For the text-containing cell, return its midpoint in [X, Y] coordinate format. 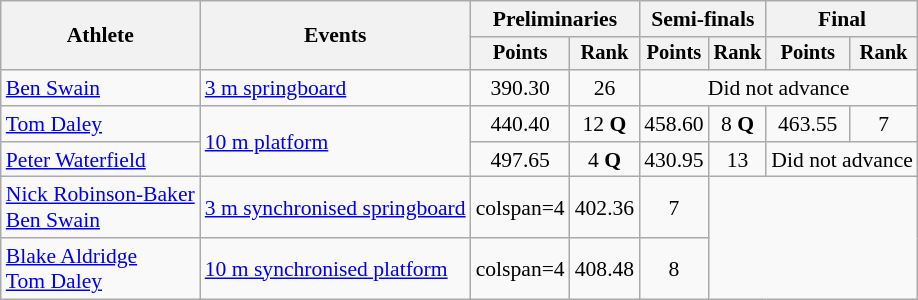
430.95 [674, 160]
3 m springboard [336, 88]
458.60 [674, 124]
Preliminaries [556, 19]
13 [738, 160]
408.48 [604, 268]
Athlete [100, 36]
Semi-finals [702, 19]
3 m synchronised springboard [336, 208]
8 Q [738, 124]
Blake AldridgeTom Daley [100, 268]
Events [336, 36]
Tom Daley [100, 124]
Ben Swain [100, 88]
4 Q [604, 160]
Peter Waterfield [100, 160]
463.55 [808, 124]
12 Q [604, 124]
26 [604, 88]
402.36 [604, 208]
390.30 [520, 88]
Final [842, 19]
10 m synchronised platform [336, 268]
440.40 [520, 124]
Nick Robinson-BakerBen Swain [100, 208]
10 m platform [336, 142]
497.65 [520, 160]
8 [674, 268]
